Extract the (X, Y) coordinate from the center of the cell holding the provided text.  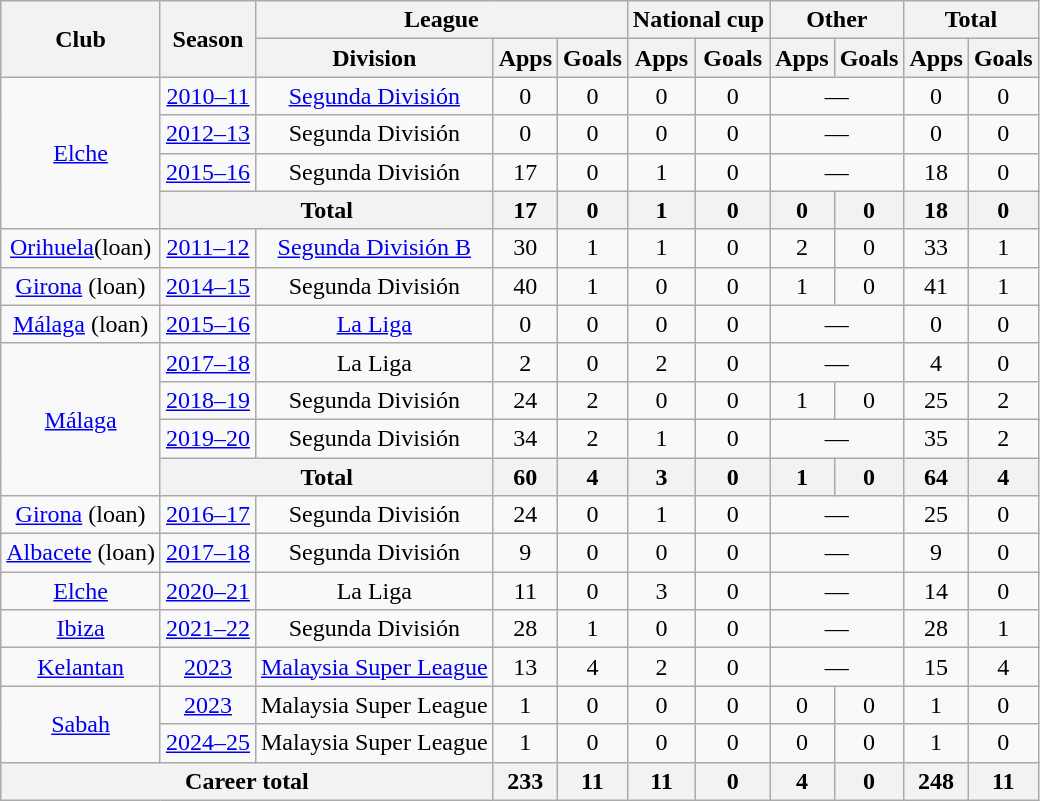
Orihuela(loan) (81, 248)
2011–12 (208, 248)
National cup (698, 20)
Other (837, 20)
248 (936, 781)
Division (374, 58)
2010–11 (208, 96)
Sabah (81, 724)
2021–22 (208, 629)
13 (525, 667)
Málaga (loan) (81, 324)
Season (208, 39)
15 (936, 667)
Kelantan (81, 667)
2012–13 (208, 134)
41 (936, 286)
Career total (247, 781)
33 (936, 248)
Club (81, 39)
2018–19 (208, 400)
Albacete (loan) (81, 553)
233 (525, 781)
2024–25 (208, 743)
2016–17 (208, 515)
Ibiza (81, 629)
Segunda División B (374, 248)
2019–20 (208, 438)
14 (936, 591)
64 (936, 477)
34 (525, 438)
30 (525, 248)
Málaga (81, 419)
40 (525, 286)
2014–15 (208, 286)
2020–21 (208, 591)
35 (936, 438)
League (441, 20)
60 (525, 477)
